Capture the cell that displays the provided text and extract its (x, y) central coordinate. 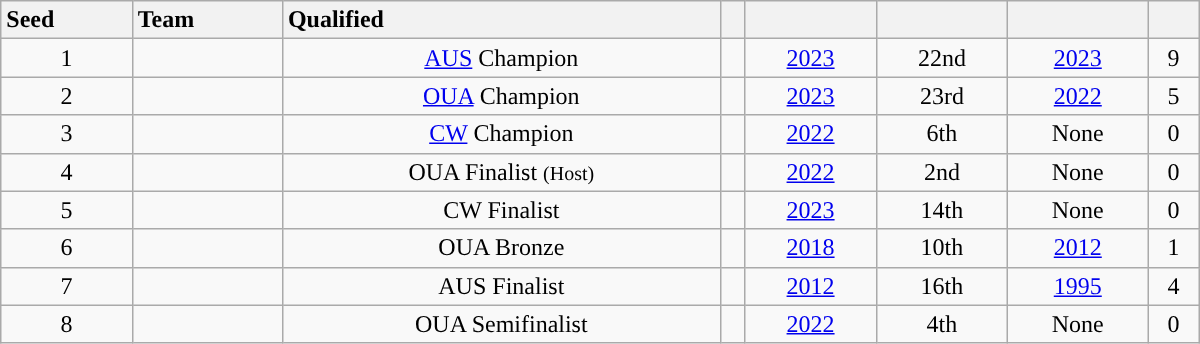
OUA Finalist (Host) (501, 172)
2018 (810, 248)
AUS Finalist (501, 286)
AUS Champion (501, 58)
8 (66, 324)
6 (66, 248)
9 (1174, 58)
22nd (942, 58)
14th (942, 210)
CW Finalist (501, 210)
Qualified (501, 20)
Seed (66, 20)
16th (942, 286)
CW Champion (501, 134)
OUA Bronze (501, 248)
7 (66, 286)
10th (942, 248)
1995 (1078, 286)
OUA Semifinalist (501, 324)
6th (942, 134)
3 (66, 134)
2nd (942, 172)
Team (207, 20)
23rd (942, 96)
OUA Champion (501, 96)
2 (66, 96)
4th (942, 324)
